Scan for the cell matching the given text and deliver its (x, y) coordinate at center. 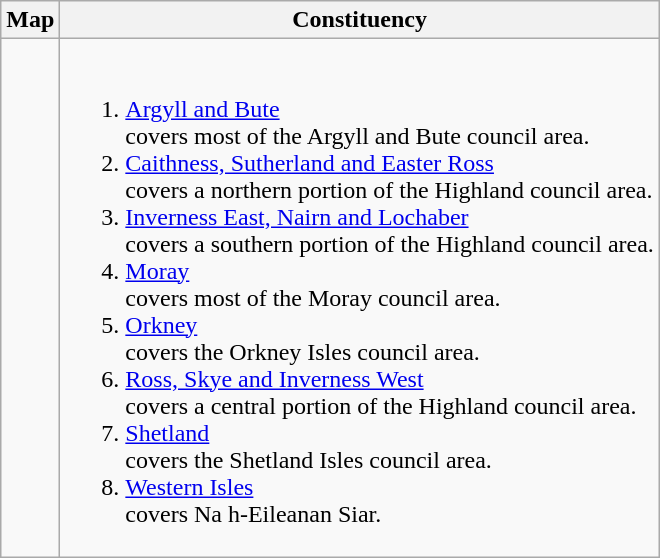
Map (30, 20)
Constituency (360, 20)
